Provide the (X, Y) coordinate of the cell's center where the given text is located.  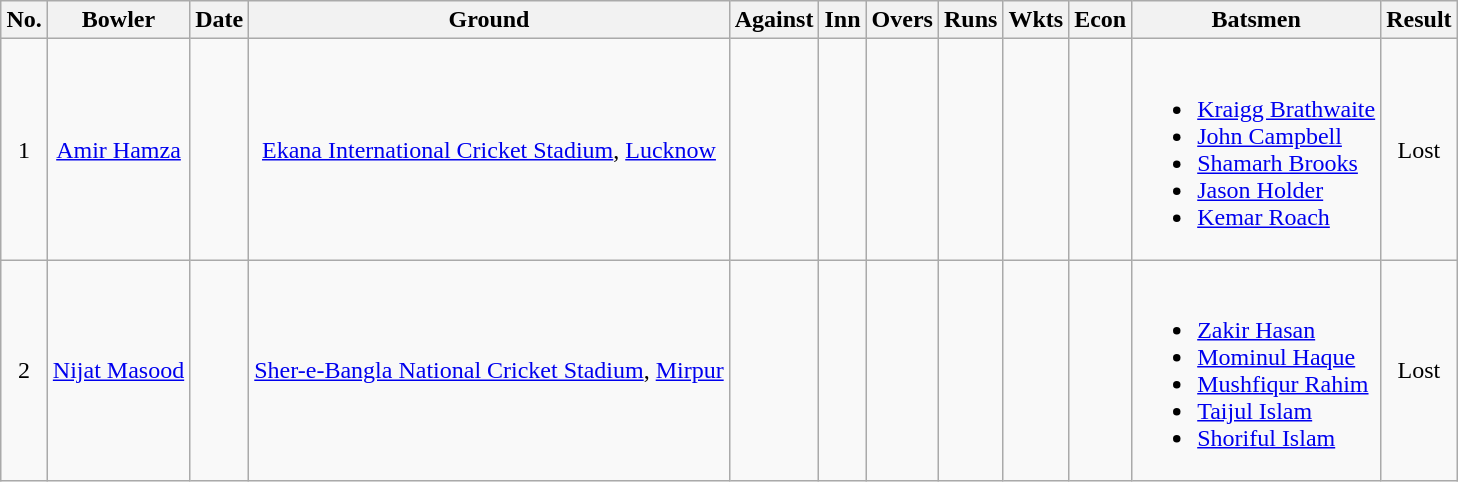
Sher-e-Bangla National Cricket Stadium, Mirpur (489, 370)
Overs (902, 20)
Against (774, 20)
Ground (489, 20)
Bowler (118, 20)
Econ (1100, 20)
Zakir HasanMominul HaqueMushfiqur RahimTaijul IslamShoriful Islam (1256, 370)
1 (24, 150)
No. (24, 20)
Kraigg BrathwaiteJohn CampbellShamarh BrooksJason HolderKemar Roach (1256, 150)
Inn (842, 20)
2 (24, 370)
Ekana International Cricket Stadium, Lucknow (489, 150)
Amir Hamza (118, 150)
Batsmen (1256, 20)
Nijat Masood (118, 370)
Result (1419, 20)
Wkts (1036, 20)
Runs (970, 20)
Date (220, 20)
